Pinpoint the cell where the given text exists, returning its [x, y] midpoint coordinate. 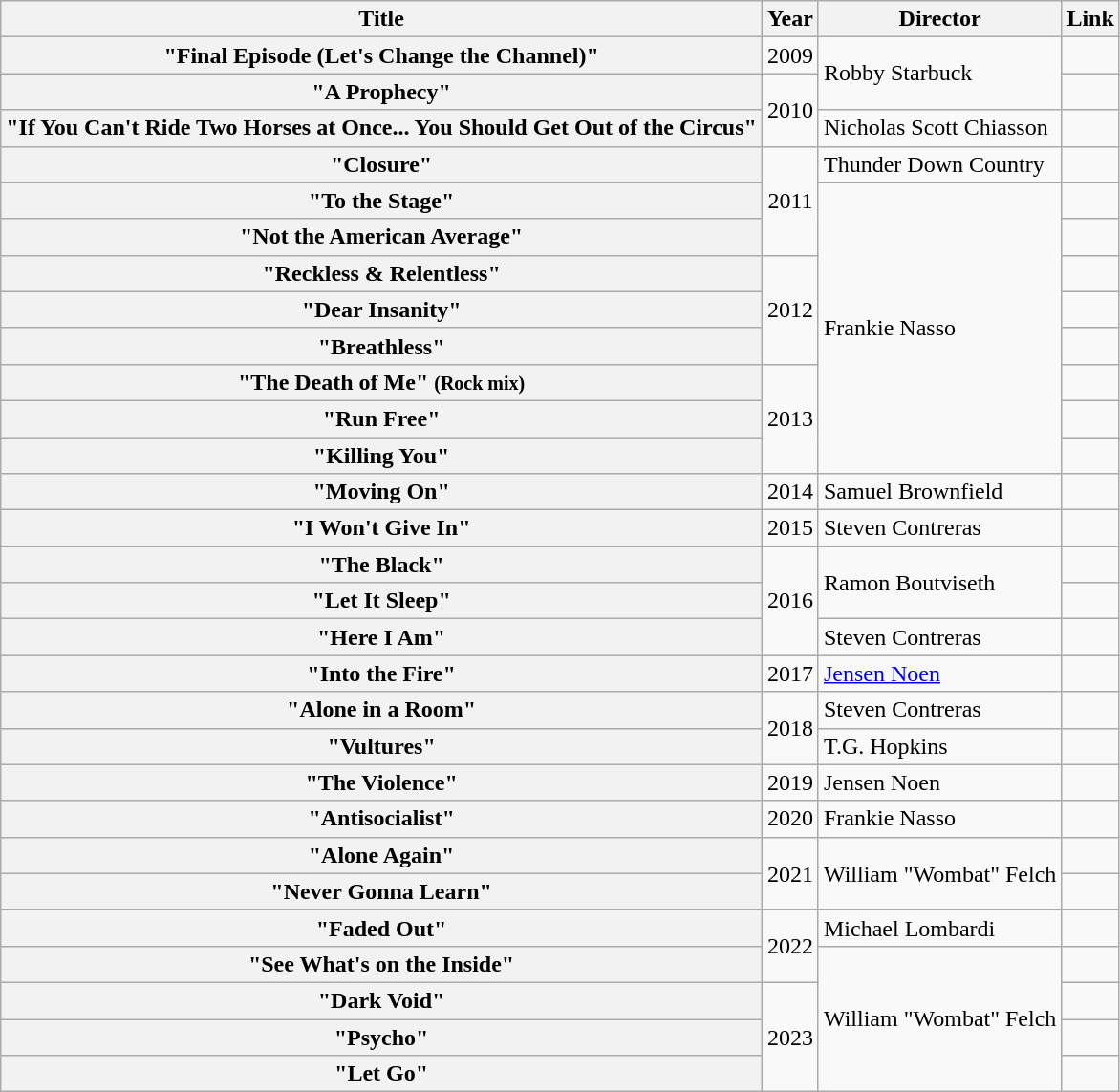
2016 [789, 601]
Nicholas Scott Chiasson [939, 128]
"Breathless" [382, 346]
Director [939, 19]
2017 [789, 674]
2021 [789, 873]
Michael Lombardi [939, 928]
"Closure" [382, 164]
"A Prophecy" [382, 92]
"Antisocialist" [382, 819]
Robby Starbuck [939, 74]
"Let Go" [382, 1074]
"Into the Fire" [382, 674]
"I Won't Give In" [382, 528]
2013 [789, 418]
"Psycho" [382, 1037]
"The Violence" [382, 782]
"Here I Am" [382, 637]
"Killing You" [382, 456]
2018 [789, 728]
"If You Can't Ride Two Horses at Once... You Should Get Out of the Circus" [382, 128]
2020 [789, 819]
2022 [789, 946]
"Reckless & Relentless" [382, 273]
Year [789, 19]
"See What's on the Inside" [382, 964]
"Dark Void" [382, 1000]
"Faded Out" [382, 928]
"The Death of Me" (Rock mix) [382, 382]
Link [1090, 19]
"Vultures" [382, 746]
2014 [789, 492]
"Run Free" [382, 418]
"Not the American Average" [382, 237]
2023 [789, 1037]
2015 [789, 528]
"Moving On" [382, 492]
"To the Stage" [382, 201]
2010 [789, 110]
"Never Gonna Learn" [382, 891]
Samuel Brownfield [939, 492]
2019 [789, 782]
Thunder Down Country [939, 164]
2011 [789, 201]
"Alone in a Room" [382, 710]
T.G. Hopkins [939, 746]
"Dear Insanity" [382, 310]
"Final Episode (Let's Change the Channel)" [382, 55]
Title [382, 19]
"Let It Sleep" [382, 601]
Ramon Boutviseth [939, 583]
"The Black" [382, 565]
"Alone Again" [382, 855]
2012 [789, 310]
2009 [789, 55]
